From the cell containing the given text, extract its center point as (X, Y) coordinate. 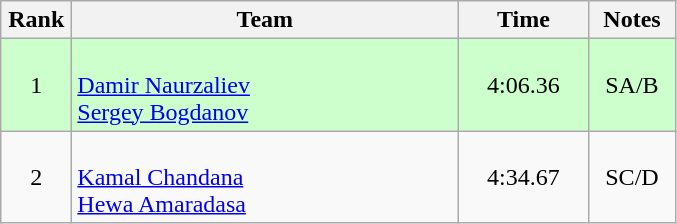
4:06.36 (524, 85)
4:34.67 (524, 177)
Kamal ChandanaHewa Amaradasa (265, 177)
Team (265, 20)
2 (36, 177)
Notes (632, 20)
SA/B (632, 85)
SC/D (632, 177)
Time (524, 20)
Rank (36, 20)
Damir NaurzalievSergey Bogdanov (265, 85)
1 (36, 85)
